Capture the cell that displays the provided text and extract its [x, y] central coordinate. 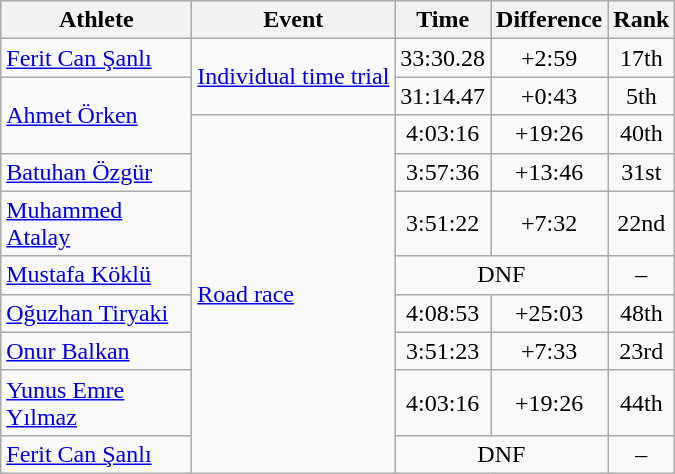
Event [294, 20]
+0:43 [550, 96]
+25:03 [550, 313]
Athlete [96, 20]
3:51:22 [443, 224]
48th [642, 313]
3:51:23 [443, 351]
Rank [642, 20]
4:08:53 [443, 313]
Time [443, 20]
Difference [550, 20]
40th [642, 134]
17th [642, 58]
Ahmet Örken [96, 115]
Muhammed Atalay [96, 224]
Mustafa Köklü [96, 275]
Batuhan Özgür [96, 172]
5th [642, 96]
Individual time trial [294, 77]
23rd [642, 351]
3:57:36 [443, 172]
33:30.28 [443, 58]
+13:46 [550, 172]
+2:59 [550, 58]
+7:33 [550, 351]
Oğuzhan Tiryaki [96, 313]
44th [642, 402]
Yunus Emre Yılmaz [96, 402]
Road race [294, 294]
31st [642, 172]
+7:32 [550, 224]
22nd [642, 224]
Onur Balkan [96, 351]
31:14.47 [443, 96]
